Pinpoint the cell where the given text exists, returning its [x, y] midpoint coordinate. 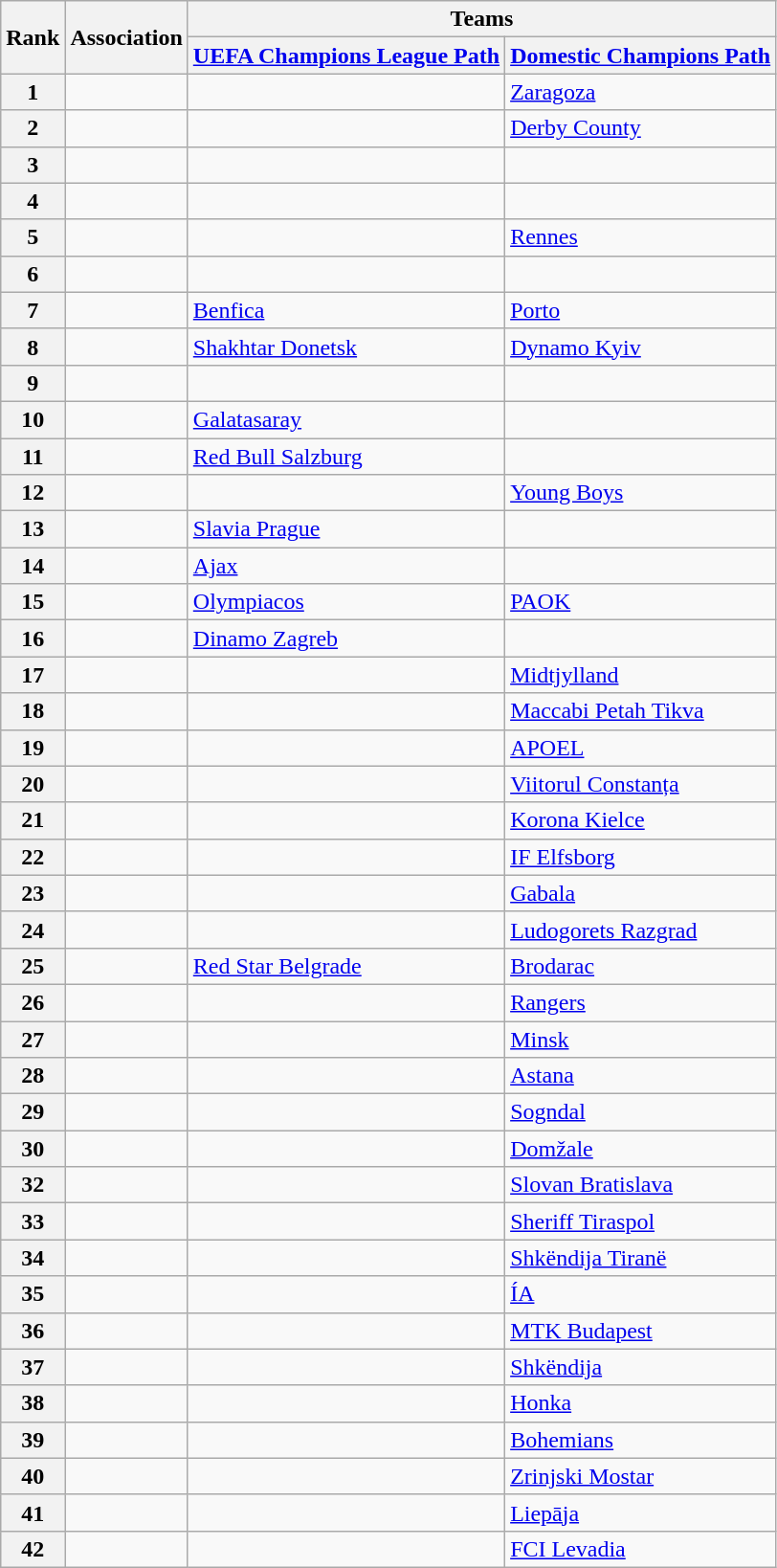
9 [33, 383]
11 [33, 457]
1 [33, 92]
UEFA Champions League Path [346, 56]
25 [33, 966]
40 [33, 1476]
Dinamo Zagreb [346, 638]
Benfica [346, 310]
2 [33, 128]
8 [33, 347]
38 [33, 1403]
15 [33, 602]
17 [33, 675]
30 [33, 1149]
Gabala [641, 893]
Derby County [641, 128]
PAOK [641, 602]
Slovan Bratislava [641, 1185]
Shkëndija Tiranë [641, 1258]
MTK Budapest [641, 1331]
29 [33, 1112]
Rennes [641, 237]
Brodarac [641, 966]
22 [33, 857]
Red Bull Salzburg [346, 457]
41 [33, 1512]
FCI Levadia [641, 1549]
Shakhtar Donetsk [346, 347]
Association [126, 37]
18 [33, 711]
10 [33, 419]
3 [33, 165]
42 [33, 1549]
24 [33, 930]
Maccabi Petah Tikva [641, 711]
20 [33, 784]
Viitorul Constanța [641, 784]
Astana [641, 1076]
4 [33, 201]
34 [33, 1258]
Young Boys [641, 493]
Dynamo Kyiv [641, 347]
Sheriff Tiraspol [641, 1221]
28 [33, 1076]
26 [33, 1002]
13 [33, 529]
27 [33, 1039]
32 [33, 1185]
6 [33, 274]
APOEL [641, 748]
23 [33, 893]
Ludogorets Razgrad [641, 930]
Olympiacos [346, 602]
35 [33, 1294]
Domestic Champions Path [641, 56]
16 [33, 638]
Honka [641, 1403]
Teams [481, 19]
Domžale [641, 1149]
21 [33, 820]
33 [33, 1221]
19 [33, 748]
39 [33, 1440]
Ajax [346, 566]
7 [33, 310]
Sogndal [641, 1112]
Rank [33, 37]
Midtjylland [641, 675]
Zaragoza [641, 92]
Bohemians [641, 1440]
Liepāja [641, 1512]
ÍA [641, 1294]
Zrinjski Mostar [641, 1476]
37 [33, 1367]
Red Star Belgrade [346, 966]
14 [33, 566]
12 [33, 493]
5 [33, 237]
Minsk [641, 1039]
36 [33, 1331]
Shkëndija [641, 1367]
Rangers [641, 1002]
Korona Kielce [641, 820]
Slavia Prague [346, 529]
Porto [641, 310]
Galatasaray [346, 419]
IF Elfsborg [641, 857]
